Scan for the cell matching the given text and deliver its (X, Y) coordinate at center. 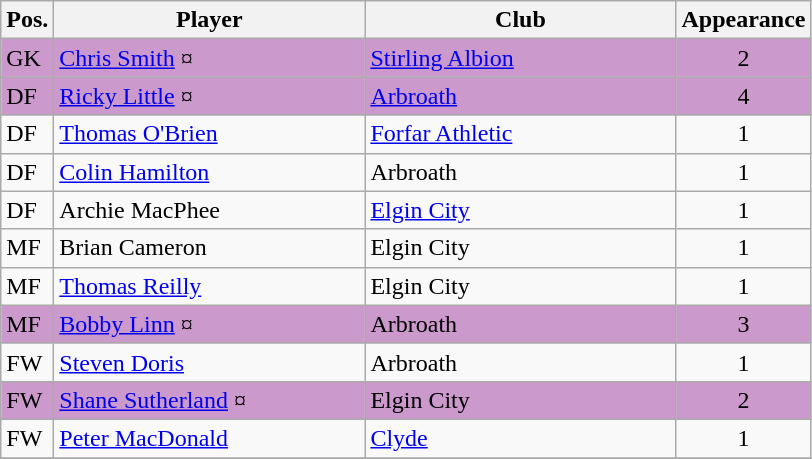
Brian Cameron (210, 248)
Clyde (520, 438)
Thomas Reilly (210, 286)
Archie MacPhee (210, 210)
Thomas O'Brien (210, 134)
Stirling Albion (520, 58)
4 (744, 96)
Ricky Little ¤ (210, 96)
Club (520, 20)
Bobby Linn ¤ (210, 324)
Forfar Athletic (520, 134)
Pos. (28, 20)
Peter MacDonald (210, 438)
Steven Doris (210, 362)
Shane Sutherland ¤ (210, 400)
Colin Hamilton (210, 172)
Chris Smith ¤ (210, 58)
Appearance (744, 20)
3 (744, 324)
Player (210, 20)
GK (28, 58)
